Pinpoint the cell where the given text exists, returning its (x, y) midpoint coordinate. 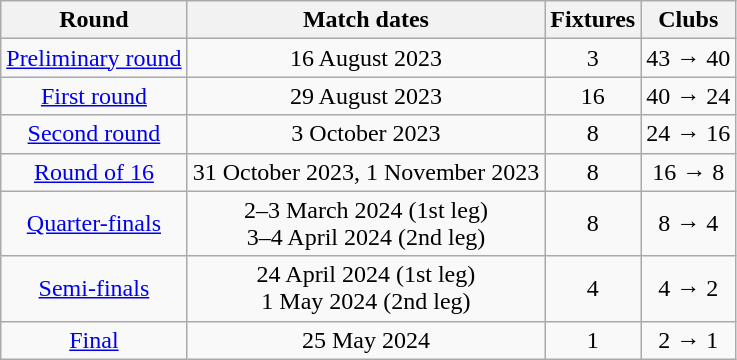
25 May 2024 (366, 340)
Clubs (688, 20)
First round (94, 96)
3 (593, 58)
2–3 March 2024 (1st leg)3–4 April 2024 (2nd leg) (366, 224)
Round of 16 (94, 172)
Match dates (366, 20)
24 April 2024 (1st leg)1 May 2024 (2nd leg) (366, 288)
24 → 16 (688, 134)
Preliminary round (94, 58)
29 August 2023 (366, 96)
Round (94, 20)
Quarter-finals (94, 224)
2 → 1 (688, 340)
Final (94, 340)
4 → 2 (688, 288)
43 → 40 (688, 58)
Fixtures (593, 20)
40 → 24 (688, 96)
16 → 8 (688, 172)
Semi-finals (94, 288)
1 (593, 340)
31 October 2023, 1 November 2023 (366, 172)
8 → 4 (688, 224)
16 (593, 96)
4 (593, 288)
Second round (94, 134)
16 August 2023 (366, 58)
3 October 2023 (366, 134)
